Extract the [x, y] coordinate from the center of the cell holding the provided text.  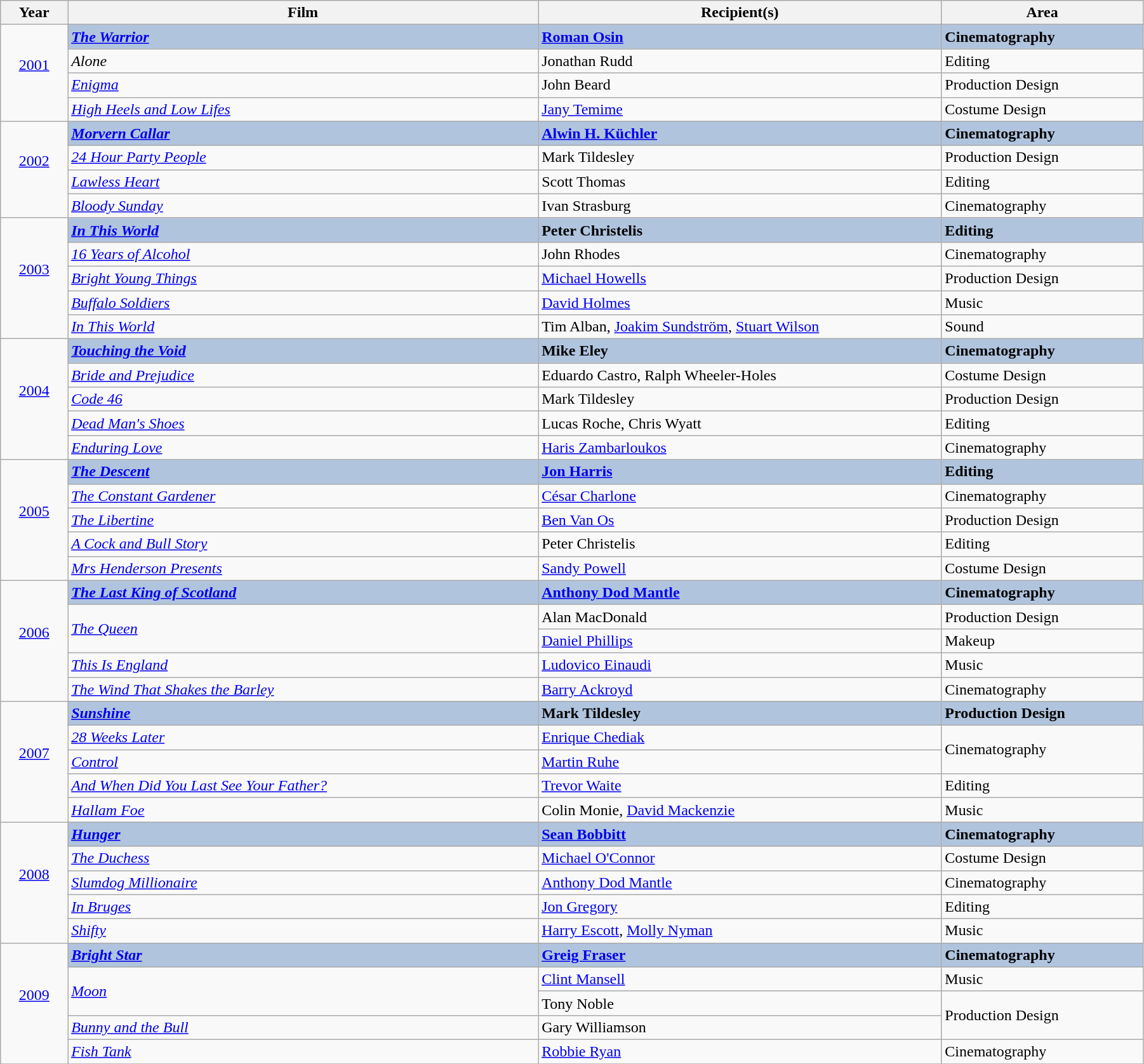
Ivan Strasburg [740, 206]
Enigma [303, 85]
This Is England [303, 665]
Bride and Prejudice [303, 375]
2007 [34, 762]
Lucas Roche, Chris Wyatt [740, 423]
Bunny and the Bull [303, 1027]
John Rhodes [740, 254]
The Descent [303, 472]
The Wind That Shakes the Barley [303, 689]
24 Hour Party People [303, 157]
Enrique Chediak [740, 738]
Mike Eley [740, 351]
Jany Temime [740, 109]
David Holmes [740, 303]
Morvern Callar [303, 133]
Film [303, 13]
Martin Ruhe [740, 762]
César Charlone [740, 496]
Alone [303, 61]
Clint Mansell [740, 979]
28 Weeks Later [303, 738]
Bloody Sunday [303, 206]
Moon [303, 991]
Bright Star [303, 955]
Sandy Powell [740, 568]
Code 46 [303, 399]
2005 [34, 520]
Colin Monie, David Mackenzie [740, 810]
2004 [34, 399]
16 Years of Alcohol [303, 254]
Roman Osin [740, 37]
Dead Man's Shoes [303, 423]
The Constant Gardener [303, 496]
Buffalo Soldiers [303, 303]
Control [303, 762]
Bright Young Things [303, 278]
The Last King of Scotland [303, 592]
Alwin H. Küchler [740, 133]
Greig Fraser [740, 955]
Mrs Henderson Presents [303, 568]
2008 [34, 882]
The Warrior [303, 37]
Barry Ackroyd [740, 689]
In Bruges [303, 907]
Tim Alban, Joakim Sundström, Stuart Wilson [740, 327]
The Queen [303, 628]
The Duchess [303, 858]
2003 [34, 278]
Michael O'Connor [740, 858]
Ludovico Einaudi [740, 665]
Harry Escott, Molly Nyman [740, 931]
Hunger [303, 834]
2006 [34, 641]
Sound [1042, 327]
Michael Howells [740, 278]
Gary Williamson [740, 1027]
The Libertine [303, 520]
2009 [34, 1003]
2002 [34, 170]
Makeup [1042, 641]
Touching the Void [303, 351]
Lawless Heart [303, 182]
Hallam Foe [303, 810]
2001 [34, 73]
Fish Tank [303, 1051]
Ben Van Os [740, 520]
Tony Noble [740, 1003]
Year [34, 13]
Slumdog Millionaire [303, 882]
Shifty [303, 931]
Scott Thomas [740, 182]
Robbie Ryan [740, 1051]
Eduardo Castro, Ralph Wheeler-Holes [740, 375]
Enduring Love [303, 448]
Sean Bobbitt [740, 834]
John Beard [740, 85]
Daniel Phillips [740, 641]
Area [1042, 13]
A Cock and Bull Story [303, 544]
Haris Zambarloukos [740, 448]
Jonathan Rudd [740, 61]
High Heels and Low Lifes [303, 109]
Trevor Waite [740, 786]
Jon Gregory [740, 907]
Recipient(s) [740, 13]
And When Did You Last See Your Father? [303, 786]
Sunshine [303, 714]
Alan MacDonald [740, 616]
Jon Harris [740, 472]
